Identify which cell holds the provided text, then report its [x, y] central coordinate. 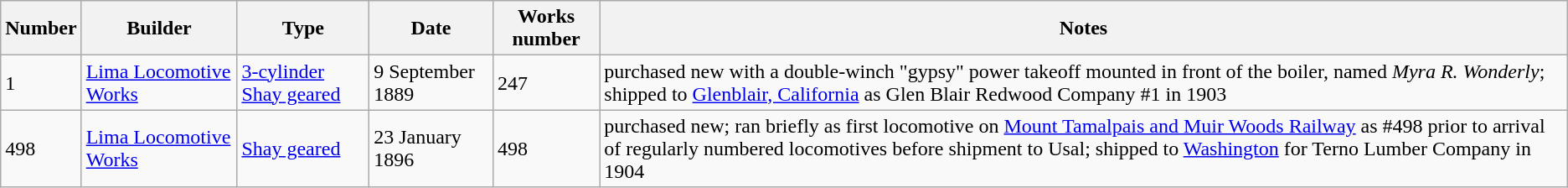
9 September 1889 [431, 82]
247 [546, 82]
Date [431, 29]
Type [303, 29]
23 January 1896 [431, 149]
1 [41, 82]
Notes [1084, 29]
Number [41, 29]
Builder [159, 29]
3-cylinder Shay geared [303, 82]
Works number [546, 29]
Shay geared [303, 149]
